Search for the cell housing the specified text and yield its (x, y) center coordinate. 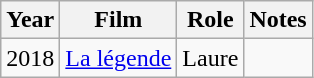
Film (118, 20)
La légende (118, 58)
Laure (210, 58)
Year (30, 20)
Notes (278, 20)
2018 (30, 58)
Role (210, 20)
